Locate the cell with the specified text and output its [X, Y] center coordinate. 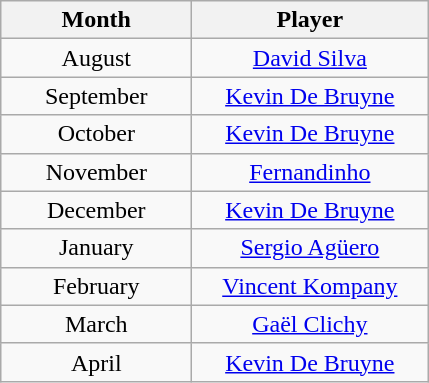
September [96, 96]
Player [310, 20]
August [96, 58]
February [96, 286]
December [96, 210]
January [96, 248]
Vincent Kompany [310, 286]
April [96, 362]
Month [96, 20]
Sergio Agüero [310, 248]
Fernandinho [310, 172]
March [96, 324]
Gaël Clichy [310, 324]
October [96, 134]
David Silva [310, 58]
November [96, 172]
